Identify which cell holds the provided text, then report its (x, y) central coordinate. 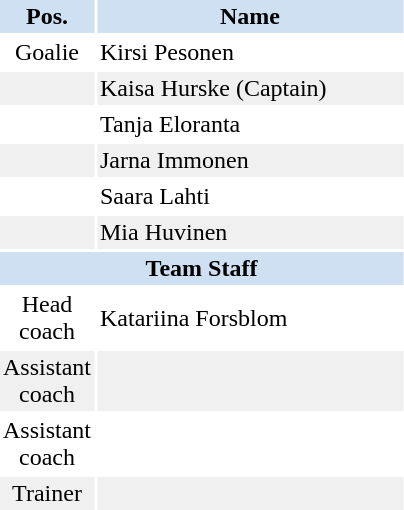
Pos. (47, 16)
Kaisa Hurske (Captain) (250, 88)
Name (250, 16)
Team Staff (202, 268)
Trainer (47, 494)
Saara Lahti (250, 196)
Kirsi Pesonen (250, 52)
Jarna Immonen (250, 160)
Mia Huvinen (250, 232)
Head coach (47, 318)
Katariina Forsblom (250, 318)
Goalie (47, 52)
Tanja Eloranta (250, 124)
